Provide the [x, y] coordinate of the cell's center where the given text is located.  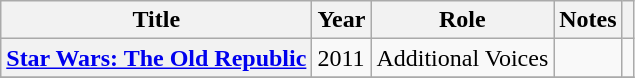
Role [462, 20]
Additional Voices [462, 58]
Title [156, 20]
Year [342, 20]
2011 [342, 58]
Notes [588, 20]
Star Wars: The Old Republic [156, 58]
